Scan for the cell matching the given text and deliver its (x, y) coordinate at center. 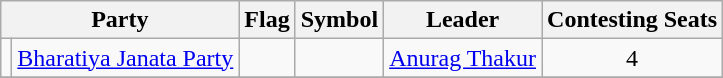
Leader (463, 20)
Party (120, 20)
4 (632, 58)
Anurag Thakur (463, 58)
Flag (267, 20)
Symbol (339, 20)
Bharatiya Janata Party (126, 58)
Contesting Seats (632, 20)
